Provide the (X, Y) coordinate of the cell's center where the given text is located.  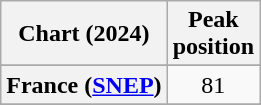
81 (213, 85)
Peakposition (213, 34)
Chart (2024) (84, 34)
France (SNEP) (84, 85)
